For the text-containing cell, return its midpoint in (X, Y) coordinate format. 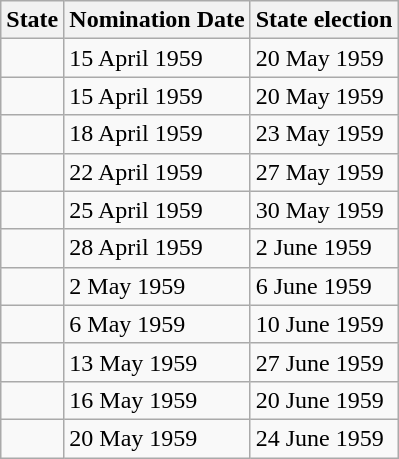
27 May 1959 (324, 172)
23 May 1959 (324, 134)
2 May 1959 (157, 286)
30 May 1959 (324, 210)
2 June 1959 (324, 248)
Nomination Date (157, 20)
10 June 1959 (324, 324)
24 June 1959 (324, 438)
13 May 1959 (157, 362)
27 June 1959 (324, 362)
State election (324, 20)
6 June 1959 (324, 286)
State (32, 20)
22 April 1959 (157, 172)
20 June 1959 (324, 400)
28 April 1959 (157, 248)
16 May 1959 (157, 400)
6 May 1959 (157, 324)
18 April 1959 (157, 134)
25 April 1959 (157, 210)
